Identify which cell holds the provided text, then report its [X, Y] central coordinate. 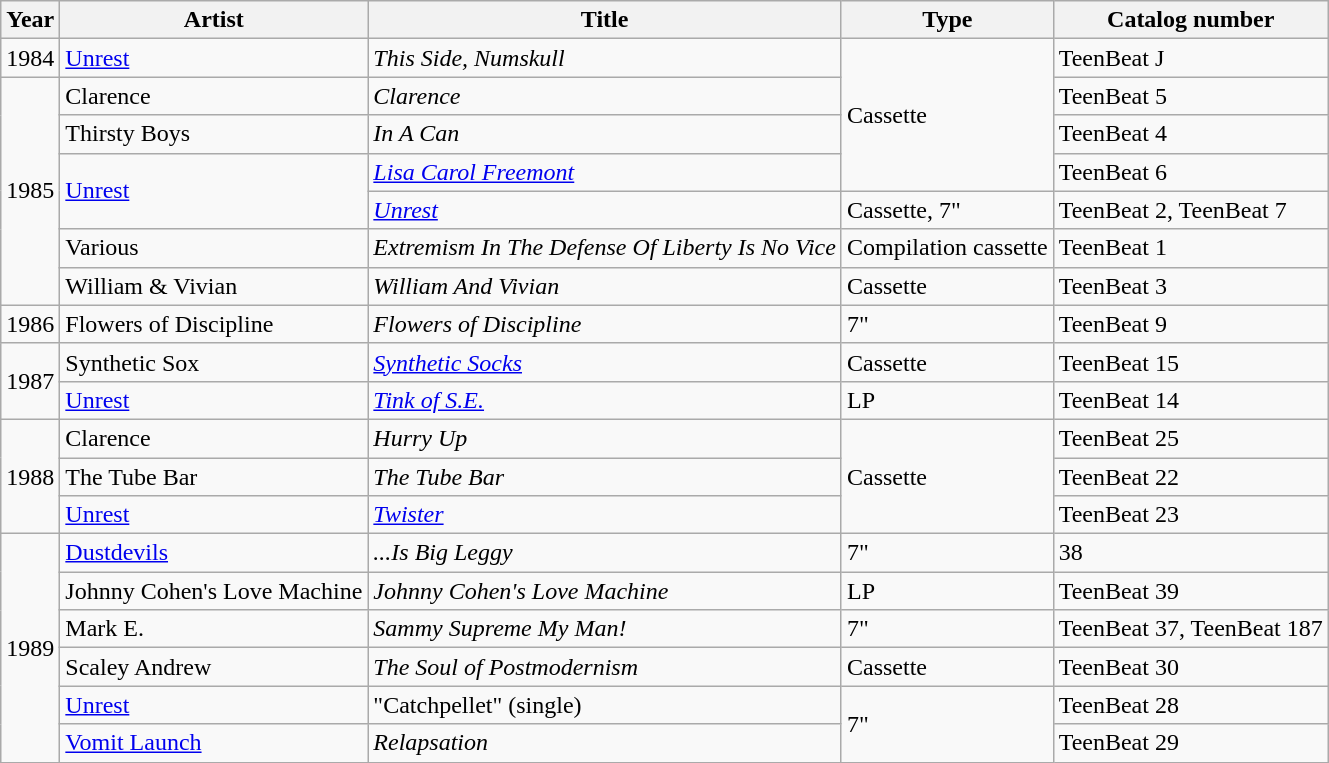
Synthetic Socks [605, 362]
TeenBeat 6 [1190, 172]
TeenBeat 2, TeenBeat 7 [1190, 210]
TeenBeat 22 [1190, 477]
TeenBeat 15 [1190, 362]
1985 [30, 191]
TeenBeat 3 [1190, 286]
1989 [30, 648]
Twister [605, 515]
Catalog number [1190, 20]
TeenBeat 9 [1190, 324]
Dustdevils [214, 553]
This Side, Numskull [605, 58]
TeenBeat 4 [1190, 134]
Hurry Up [605, 438]
Various [214, 248]
Synthetic Sox [214, 362]
Title [605, 20]
Scaley Andrew [214, 667]
"Catchpellet" (single) [605, 705]
Lisa Carol Freemont [605, 172]
TeenBeat 29 [1190, 743]
TeenBeat 23 [1190, 515]
The Soul of Postmodernism [605, 667]
1988 [30, 476]
TeenBeat 30 [1190, 667]
TeenBeat 39 [1190, 591]
1986 [30, 324]
TeenBeat 14 [1190, 400]
William And Vivian [605, 286]
1984 [30, 58]
Artist [214, 20]
TeenBeat 25 [1190, 438]
TeenBeat 1 [1190, 248]
In A Can [605, 134]
Compilation cassette [947, 248]
TeenBeat 37, TeenBeat 187 [1190, 629]
Cassette, 7" [947, 210]
38 [1190, 553]
Relapsation [605, 743]
TeenBeat J [1190, 58]
...Is Big Leggy [605, 553]
TeenBeat 28 [1190, 705]
TeenBeat 5 [1190, 96]
Mark E. [214, 629]
Year [30, 20]
Tink of S.E. [605, 400]
Vomit Launch [214, 743]
Type [947, 20]
1987 [30, 381]
William & Vivian [214, 286]
Sammy Supreme My Man! [605, 629]
Thirsty Boys [214, 134]
Extremism In The Defense Of Liberty Is No Vice [605, 248]
